Determine the [X, Y] coordinate at the center of the cell enclosing the given text.  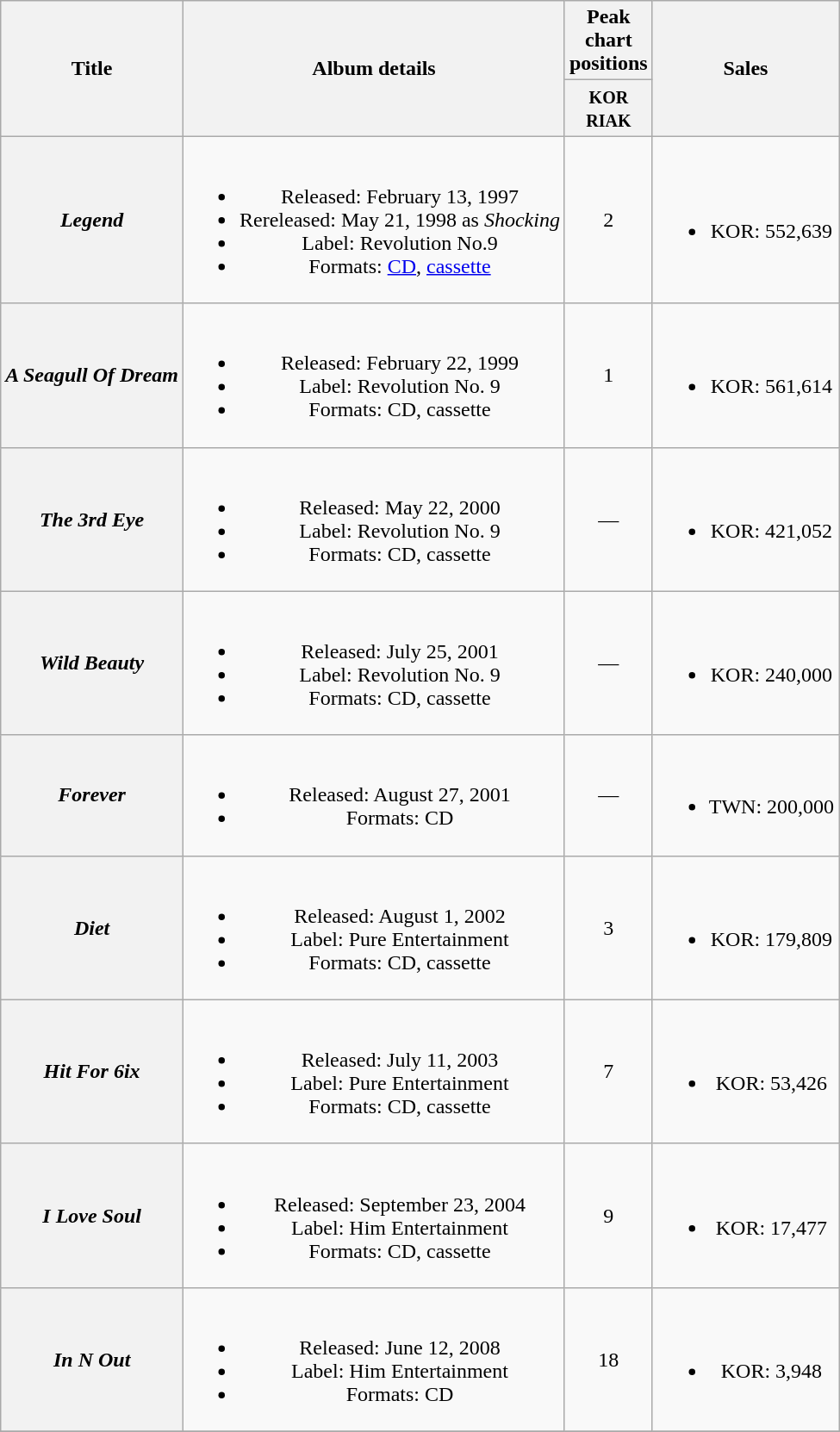
KOR: 3,948 [745, 1360]
3 [608, 927]
Wild Beauty [92, 663]
KOR: 561,614 [745, 376]
Legend [92, 220]
Peak chart positions [608, 40]
Released: May 22, 2000 Label: Revolution No. 9Formats: CD, cassette [374, 519]
Released: August 27, 2001 Formats: CD [374, 795]
Released: August 1, 2002 Label: Pure EntertainmentFormats: CD, cassette [374, 927]
Released: February 13, 1997 Rereleased: May 21, 1998 as ShockingLabel: Revolution No.9Formats: CD, cassette [374, 220]
Released: July 25, 2001 Label: Revolution No. 9Formats: CD, cassette [374, 663]
In N Out [92, 1360]
Released: June 12, 2008 Label: Him EntertainmentFormats: CD [374, 1360]
KOR: 552,639 [745, 220]
KOR: 179,809 [745, 927]
A Seagull Of Dream [92, 376]
Album details [374, 69]
KORRIAK [608, 109]
TWN: 200,000 [745, 795]
KOR: 421,052 [745, 519]
Released: July 11, 2003 Label: Pure EntertainmentFormats: CD, cassette [374, 1072]
1 [608, 376]
Sales [745, 69]
Released: February 22, 1999 Label: Revolution No. 9Formats: CD, cassette [374, 376]
The 3rd Eye [92, 519]
9 [608, 1215]
I Love Soul [92, 1215]
KOR: 240,000 [745, 663]
KOR: 17,477 [745, 1215]
KOR: 53,426 [745, 1072]
Hit For 6ix [92, 1072]
Released: September 23, 2004 Label: Him EntertainmentFormats: CD, cassette [374, 1215]
18 [608, 1360]
Title [92, 69]
2 [608, 220]
7 [608, 1072]
Forever [92, 795]
Diet [92, 927]
